Identify which cell holds the provided text, then report its [X, Y] central coordinate. 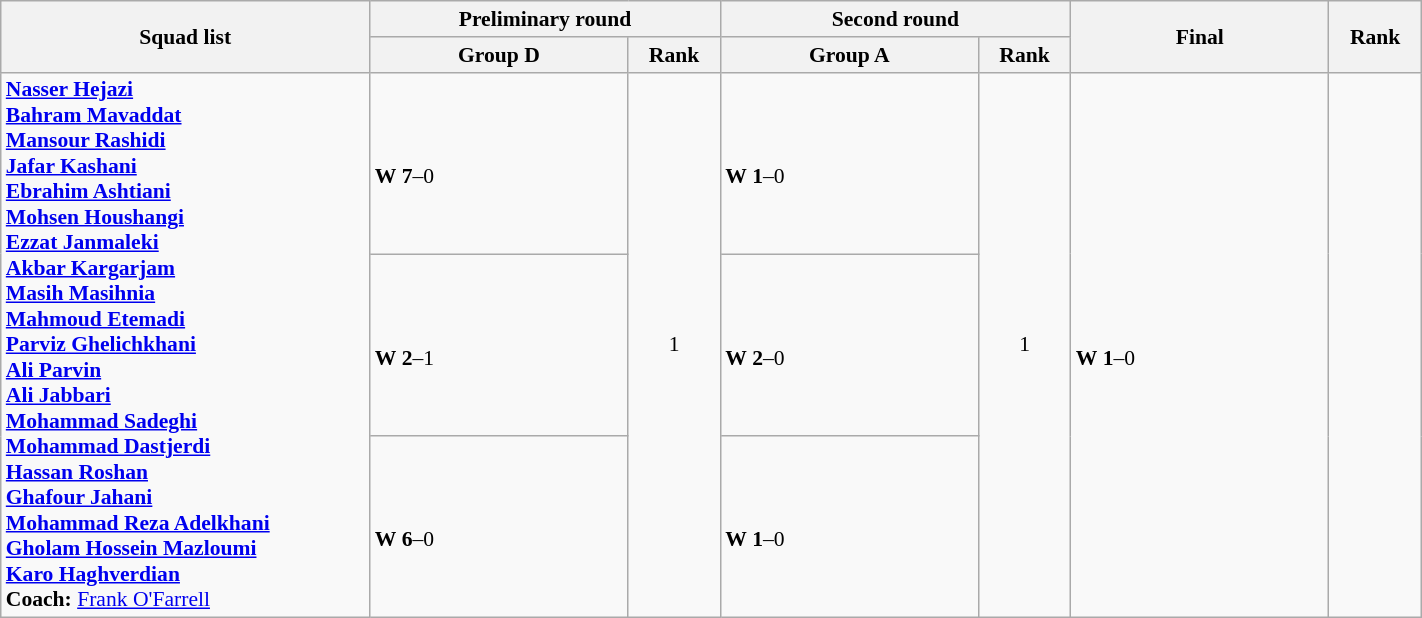
Preliminary round [545, 19]
W 2–1 [499, 345]
W 6–0 [499, 527]
Group A [849, 55]
Group D [499, 55]
W 2–0 [849, 345]
W 7–0 [499, 163]
Second round [895, 19]
Squad list [186, 36]
Final [1200, 36]
